Determine the (X, Y) coordinate at the center of the cell enclosing the given text.  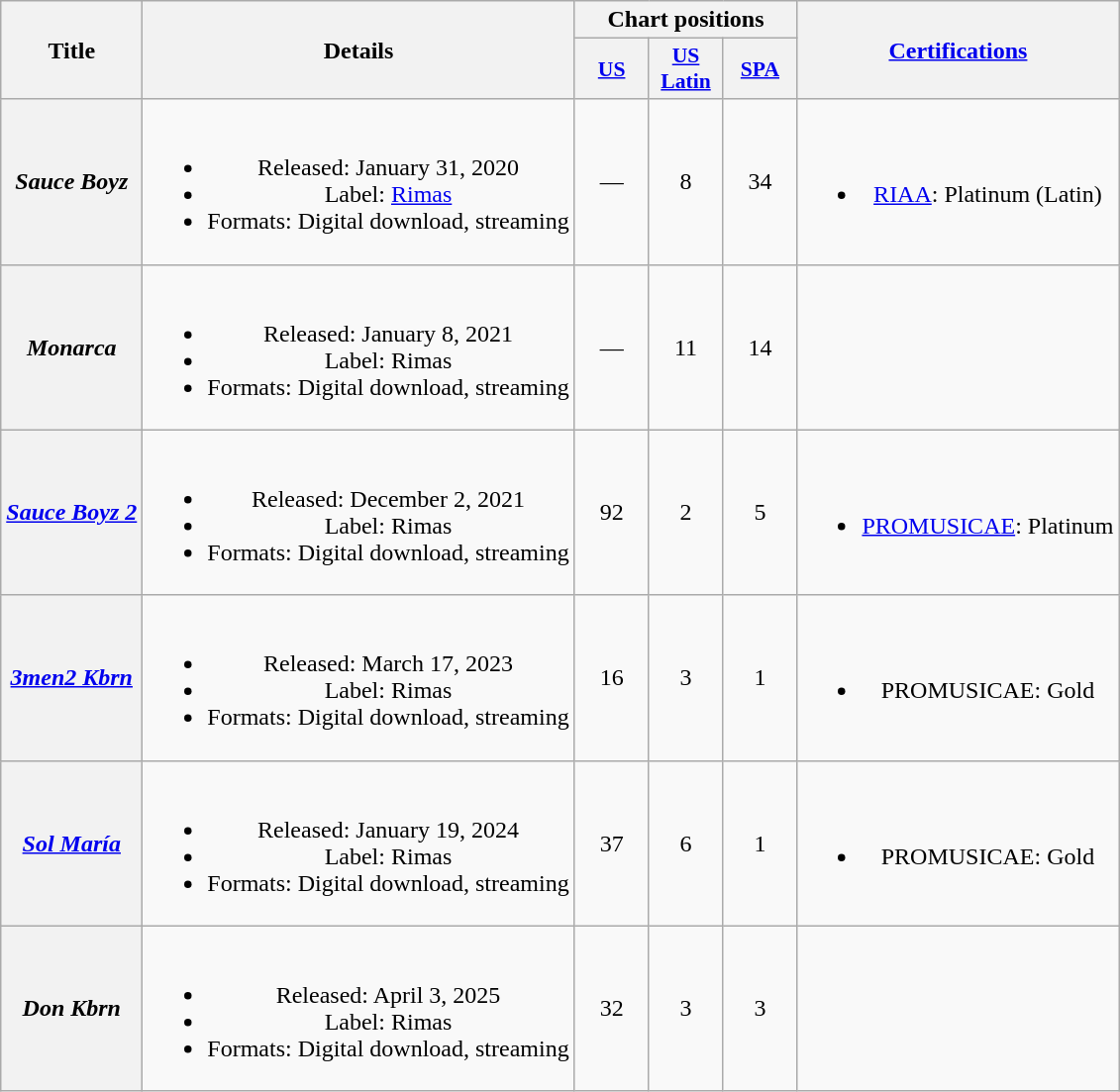
RIAA: Platinum (Latin) (959, 182)
Released: January 31, 2020Label: RimasFormats: Digital download, streaming (358, 182)
Don Kbrn (71, 1008)
3men2 Kbrn (71, 677)
Chart positions (685, 20)
5 (761, 513)
32 (612, 1008)
8 (685, 182)
Sauce Boyz (71, 182)
Released: December 2, 2021Label: RimasFormats: Digital download, streaming (358, 513)
Sol María (71, 844)
Released: April 3, 2025Label: RimasFormats: Digital download, streaming (358, 1008)
Details (358, 50)
34 (761, 182)
6 (685, 844)
Monarca (71, 347)
USLatin (685, 69)
Title (71, 50)
11 (685, 347)
Sauce Boyz 2 (71, 513)
14 (761, 347)
92 (612, 513)
Certifications (959, 50)
37 (612, 844)
16 (612, 677)
Released: January 8, 2021Label: RimasFormats: Digital download, streaming (358, 347)
SPA (761, 69)
2 (685, 513)
PROMUSICAE: Platinum (959, 513)
US (612, 69)
Released: January 19, 2024Label: RimasFormats: Digital download, streaming (358, 844)
Released: March 17, 2023Label: RimasFormats: Digital download, streaming (358, 677)
